Identify which cell holds the provided text, then report its [X, Y] central coordinate. 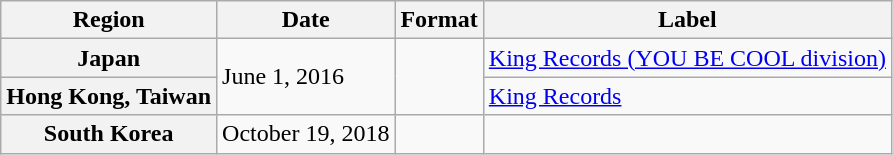
Label [687, 20]
King Records [687, 96]
Japan [109, 58]
Region [109, 20]
June 1, 2016 [306, 77]
October 19, 2018 [306, 134]
Format [439, 20]
Date [306, 20]
King Records (YOU BE COOL division) [687, 58]
Hong Kong, Taiwan [109, 96]
South Korea [109, 134]
